Pinpoint the cell where the given text exists, returning its [X, Y] midpoint coordinate. 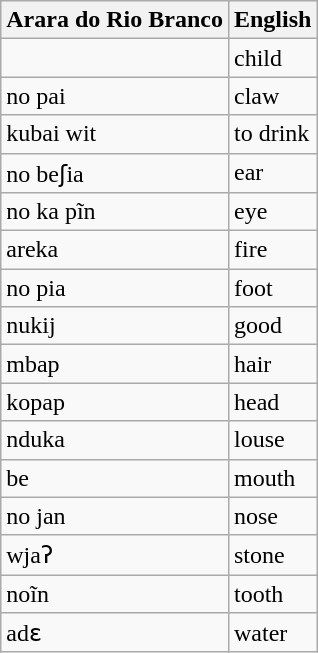
nduka [115, 440]
kopap [115, 402]
no jan [115, 516]
water [272, 633]
English [272, 20]
stone [272, 555]
to drink [272, 134]
kubai wit [115, 134]
louse [272, 440]
ear [272, 173]
foot [272, 288]
fire [272, 250]
noĩn [115, 594]
nukij [115, 326]
wjaʔ [115, 555]
head [272, 402]
hair [272, 364]
adɛ [115, 633]
claw [272, 96]
mouth [272, 478]
no ka pĩn [115, 212]
good [272, 326]
Arara do Rio Branco [115, 20]
tooth [272, 594]
be [115, 478]
child [272, 58]
no beʃia [115, 173]
no pai [115, 96]
eye [272, 212]
areka [115, 250]
mbap [115, 364]
nose [272, 516]
no pia [115, 288]
